Find where the given text appears and provide that cell's center as (x, y) coordinate. 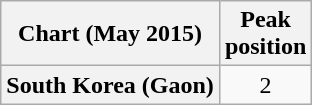
2 (265, 85)
South Korea (Gaon) (110, 85)
Chart (May 2015) (110, 34)
Peakposition (265, 34)
